Identify which cell holds the provided text, then report its [X, Y] central coordinate. 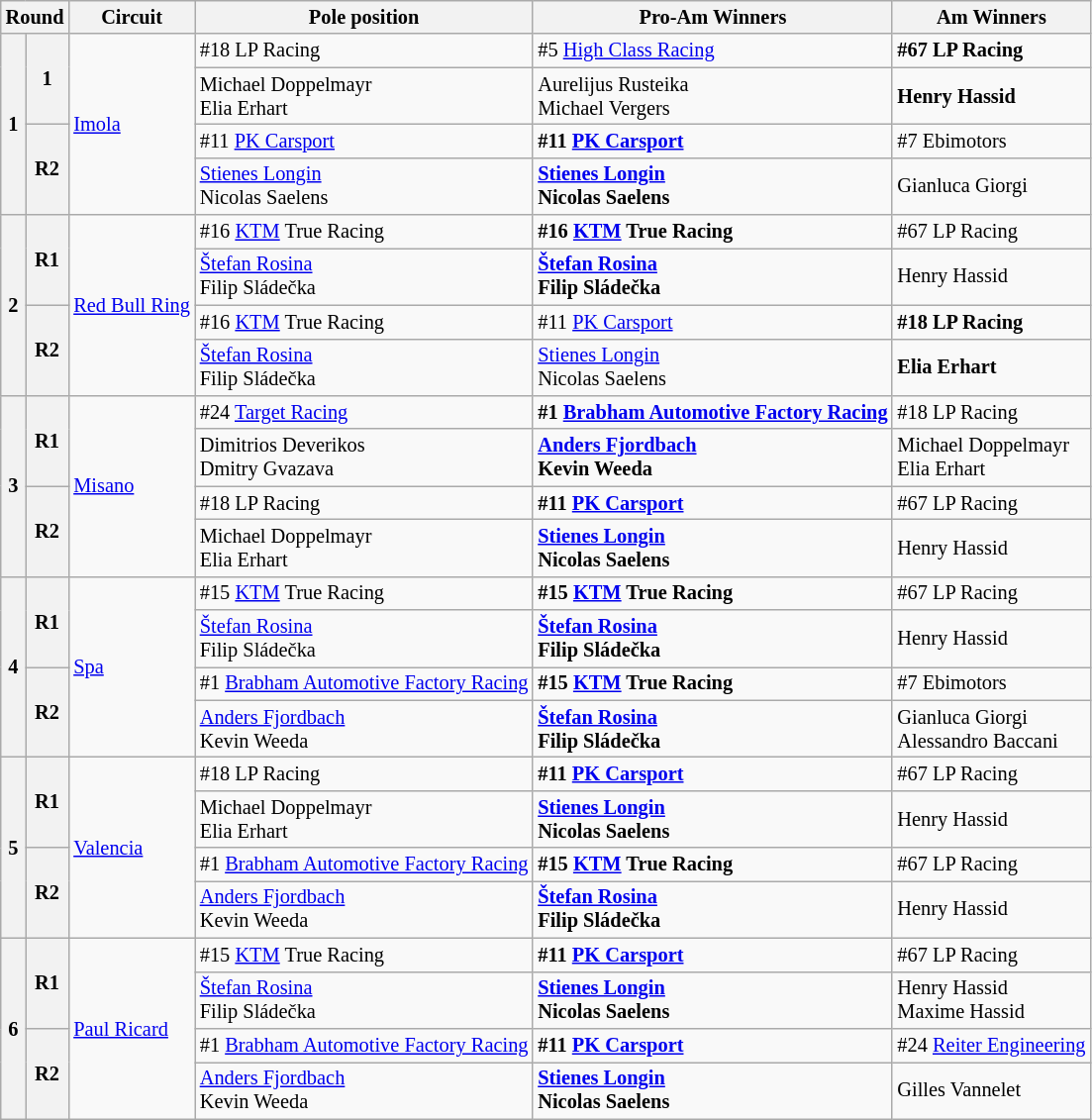
Pole position [364, 17]
#24 Target Racing [364, 412]
#5 High Class Racing [713, 51]
Misano [132, 485]
Imola [132, 125]
Round [36, 17]
2 [14, 305]
4 [14, 667]
#24 Reiter Engineering [991, 1045]
Gianluca Giorgi [991, 186]
Red Bull Ring [132, 305]
Am Winners [991, 17]
Henry Hassid Maxime Hassid [991, 1000]
Gianluca Giorgi Alessandro Baccani [991, 729]
Spa [132, 667]
Elia Erhart [991, 367]
Aurelijus Rusteika Michael Vergers [713, 96]
Valencia [132, 848]
Dimitrios DeverikosDmitry Gvazava [364, 458]
Circuit [132, 17]
Pro-Am Winners [713, 17]
5 [14, 848]
3 [14, 485]
Paul Ricard [132, 1028]
6 [14, 1028]
Gilles Vannelet [991, 1090]
